Capture the cell that displays the provided text and extract its [X, Y] central coordinate. 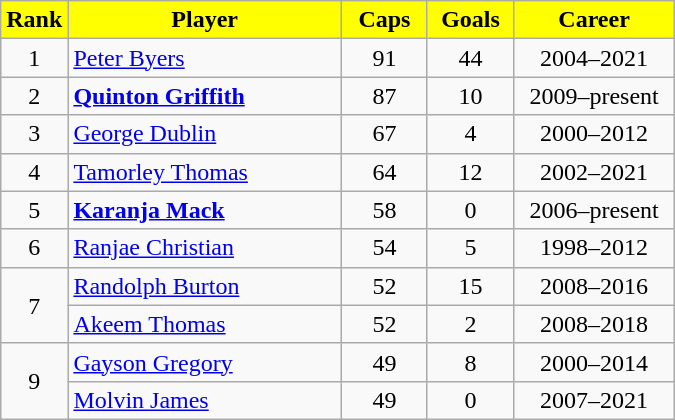
64 [384, 172]
6 [34, 248]
Quinton Griffith [205, 96]
2008–2016 [594, 286]
Player [205, 20]
10 [470, 96]
87 [384, 96]
Molvin James [205, 400]
2006–present [594, 210]
9 [34, 381]
58 [384, 210]
Tamorley Thomas [205, 172]
2000–2014 [594, 362]
2002–2021 [594, 172]
7 [34, 305]
12 [470, 172]
67 [384, 134]
1998–2012 [594, 248]
54 [384, 248]
Career [594, 20]
2008–2018 [594, 324]
3 [34, 134]
1 [34, 58]
2007–2021 [594, 400]
2009–present [594, 96]
Caps [384, 20]
Randolph Burton [205, 286]
Gayson Gregory [205, 362]
44 [470, 58]
91 [384, 58]
Peter Byers [205, 58]
Rank [34, 20]
2004–2021 [594, 58]
2000–2012 [594, 134]
15 [470, 286]
8 [470, 362]
Goals [470, 20]
Akeem Thomas [205, 324]
Ranjae Christian [205, 248]
George Dublin [205, 134]
Karanja Mack [205, 210]
